Detect which cell encompasses the target text, then output its (X, Y) center coordinate. 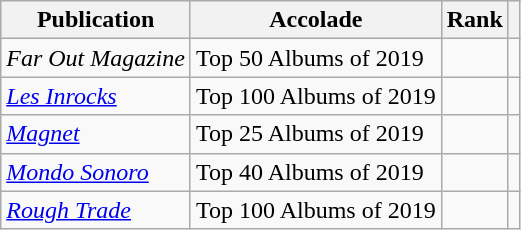
Magnet (96, 134)
Top 25 Albums of 2019 (316, 134)
Top 40 Albums of 2019 (316, 172)
Top 50 Albums of 2019 (316, 58)
Mondo Sonoro (96, 172)
Far Out Magazine (96, 58)
Rank (474, 20)
Rough Trade (96, 210)
Accolade (316, 20)
Les Inrocks (96, 96)
Publication (96, 20)
